Output the (x, y) coordinate of the center of the cell containing the given text.  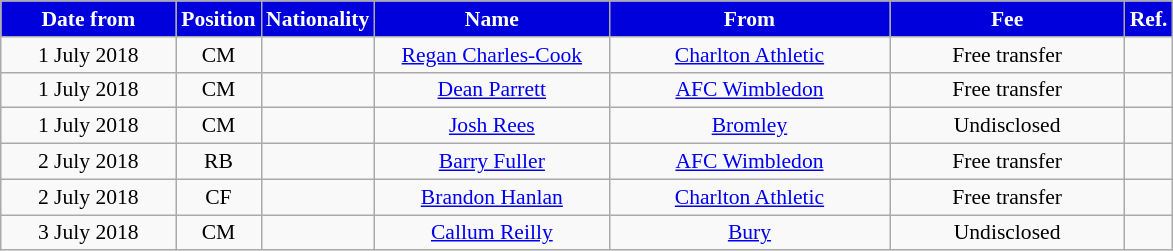
Fee (1008, 19)
RB (218, 162)
Dean Parrett (492, 90)
Nationality (318, 19)
CF (218, 197)
Josh Rees (492, 126)
Brandon Hanlan (492, 197)
Bury (749, 233)
Name (492, 19)
Bromley (749, 126)
Barry Fuller (492, 162)
From (749, 19)
Regan Charles-Cook (492, 55)
Callum Reilly (492, 233)
Ref. (1149, 19)
Position (218, 19)
Date from (88, 19)
3 July 2018 (88, 233)
